Find where the given text appears and provide that cell's center as (X, Y) coordinate. 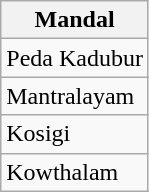
Peda Kadubur (75, 58)
Mantralayam (75, 96)
Mandal (75, 20)
Kosigi (75, 134)
Kowthalam (75, 172)
